Capture the cell that displays the provided text and extract its (X, Y) central coordinate. 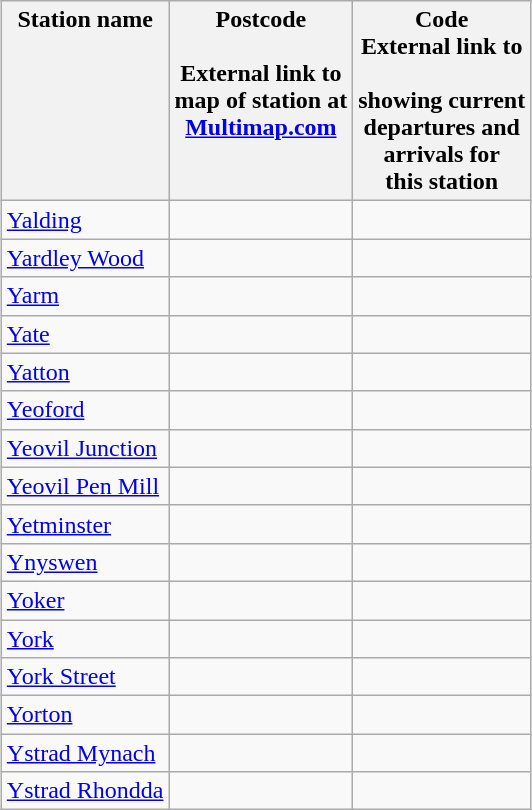
Yetminster (85, 524)
Ystrad Rhondda (85, 791)
CodeExternal link to showing currentdepartures andarrivals forthis station (442, 101)
Ystrad Mynach (85, 753)
Station name (85, 101)
Ynyswen (85, 562)
Yatton (85, 372)
Yoker (85, 600)
Yate (85, 334)
Yarm (85, 296)
Yardley Wood (85, 258)
Yeovil Pen Mill (85, 486)
Yeoford (85, 410)
York Street (85, 677)
York (85, 639)
Postcode External link to map of station at Multimap.com (261, 101)
Yorton (85, 715)
Yeovil Junction (85, 448)
Yalding (85, 220)
